Identify which cell holds the provided text, then report its [X, Y] central coordinate. 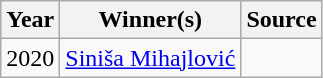
2020 [30, 58]
Winner(s) [150, 20]
Siniša Mihajlović [150, 58]
Year [30, 20]
Source [282, 20]
